Identify which cell holds the provided text, then report its (X, Y) central coordinate. 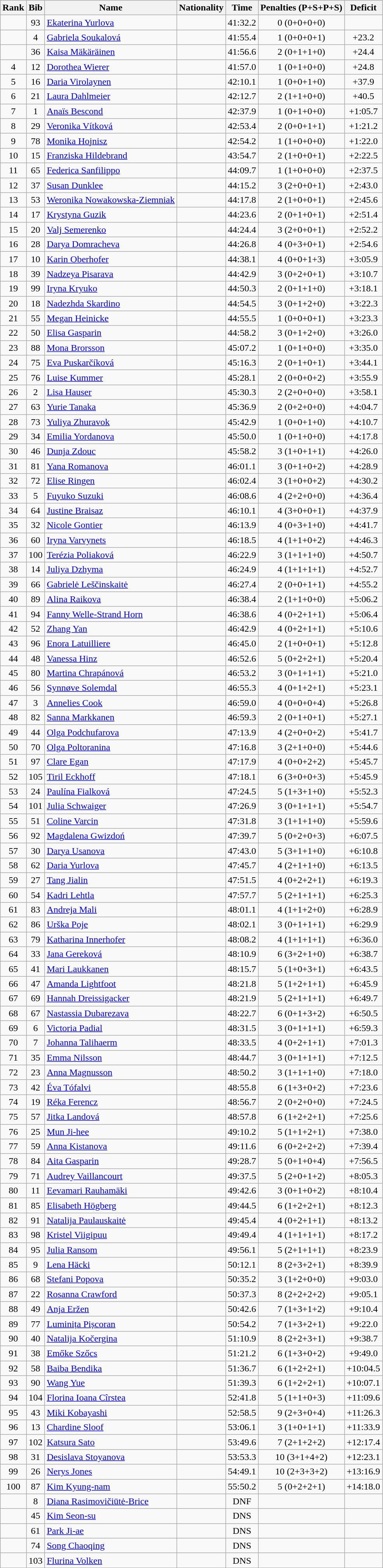
44:15.2 (242, 185)
Anaïs Bescond (111, 111)
+6:10.8 (364, 850)
Lisa Hauser (111, 392)
+6:50.5 (364, 1013)
4 (0+3+0+1) (301, 244)
49:44.5 (242, 1206)
+9:49.0 (364, 1353)
+6:45.9 (364, 984)
45:58.2 (242, 451)
+24.8 (364, 67)
+9:10.4 (364, 1309)
42:53.4 (242, 126)
Name (111, 8)
8 (2+2+2+2) (301, 1294)
42:12.7 (242, 96)
5 (1+3+1+0) (301, 791)
4 (1+1+0+2) (301, 540)
+4:17.8 (364, 437)
+5:06.2 (364, 599)
Jana Gereková (111, 954)
Darya Domracheva (111, 244)
Nicole Gontier (111, 525)
Victoria Padial (111, 1028)
41:32.2 (242, 23)
50:37.3 (242, 1294)
Emilia Yordanova (111, 437)
Krystyna Guzik (111, 215)
4 (3+0+0+1) (301, 510)
Terézia Poliaková (111, 555)
41:55.4 (242, 37)
Éva Tófalvi (111, 1087)
+5:59.6 (364, 821)
Veronika Vítková (111, 126)
4 (0+0+2+2) (301, 762)
+2:51.4 (364, 215)
2 (36, 392)
+5:54.7 (364, 806)
102 (36, 1442)
Aita Gasparin (111, 1161)
49:42.6 (242, 1191)
Kaisa Mäkäräinen (111, 52)
42:10.1 (242, 82)
+5:45.7 (364, 762)
Anna Magnusson (111, 1072)
Sanna Markkanen (111, 718)
6 (3+0+0+3) (301, 777)
46:55.3 (242, 688)
103 (36, 1560)
+5:20.4 (364, 659)
Urška Poje (111, 925)
Desislava Stoyanova (111, 1457)
Fuyuko Suzuki (111, 496)
Stefani Popova (111, 1279)
42:37.9 (242, 111)
Dorothea Wierer (111, 67)
+4:10.7 (364, 422)
Vanessa Hinz (111, 659)
48:21.9 (242, 998)
Yuliya Zhuravok (111, 422)
+5:10.6 (364, 629)
Ekaterina Yurlova (111, 23)
+4:28.9 (364, 466)
46:18.5 (242, 540)
47:17.9 (242, 762)
49:28.7 (242, 1161)
44:24.4 (242, 230)
+6:59.3 (364, 1028)
+4:55.2 (364, 584)
4 (2+2+0+0) (301, 496)
Katsura Sato (111, 1442)
4 (1+1+2+0) (301, 910)
44:17.8 (242, 200)
46:27.4 (242, 584)
3 (1+2+0+0) (301, 1279)
50:12.1 (242, 1265)
Julia Ransom (111, 1250)
49:37.5 (242, 1176)
Bib (36, 8)
Federica Sanfilippo (111, 170)
44:23.6 (242, 215)
Yana Romanova (111, 466)
+5:23.1 (364, 688)
DNF (242, 1501)
104 (36, 1398)
Jitka Landová (111, 1117)
+7:12.5 (364, 1058)
Elisa Gasparin (111, 333)
55:50.2 (242, 1486)
44:42.9 (242, 274)
48:56.7 (242, 1102)
46:24.9 (242, 570)
Alina Raikova (111, 599)
Amanda Lightfoot (111, 984)
Daria Virolaynen (111, 82)
Johanna Talihaerm (111, 1043)
45:36.9 (242, 407)
+24.4 (364, 52)
45:50.0 (242, 437)
+8:05.3 (364, 1176)
+4:37.9 (364, 510)
5 (1+1+2+1) (301, 1132)
49:45.4 (242, 1220)
Réka Ferencz (111, 1102)
Audrey Vaillancourt (111, 1176)
+4:36.4 (364, 496)
Nadzeya Pisarava (111, 274)
Megan Heinicke (111, 318)
+4:46.3 (364, 540)
+9:05.1 (364, 1294)
5 (1+0+3+1) (301, 969)
+8:39.9 (364, 1265)
+6:49.7 (364, 998)
Justine Braisaz (111, 510)
48:02.1 (242, 925)
4 (0+2+2+1) (301, 880)
Kim Kyung-nam (111, 1486)
+14:18.0 (364, 1486)
4 (2+1+1+0) (301, 865)
49:11.6 (242, 1146)
Luminița Pișcoran (111, 1324)
Natalija Paulauskaitė (111, 1220)
Chardine Sloof (111, 1427)
3 (2+1+0+0) (301, 747)
41:57.0 (242, 67)
48:22.7 (242, 1013)
+1:21.2 (364, 126)
Andreja Mali (111, 910)
Eva Puskarčíková (111, 362)
+3:05.9 (364, 259)
8 (2+3+2+1) (301, 1265)
5 (0+1+0+4) (301, 1161)
Emőke Szőcs (111, 1353)
Valj Semerenko (111, 230)
+1:22.0 (364, 141)
Luise Kummer (111, 377)
6 (0+1+3+2) (301, 1013)
Mona Brorsson (111, 348)
46:59.0 (242, 703)
47:13.9 (242, 732)
41:56.6 (242, 52)
+3:44.1 (364, 362)
+13:16.9 (364, 1472)
+4:30.2 (364, 481)
+7:39.4 (364, 1146)
4 (0+0+0+4) (301, 703)
45:16.3 (242, 362)
4 (0+0+1+3) (301, 259)
54:49.1 (242, 1472)
Song Chaoqing (111, 1545)
Hannah Dreissigacker (111, 998)
Yurie Tanaka (111, 407)
48:57.8 (242, 1117)
+6:28.9 (364, 910)
105 (36, 777)
+5:41.7 (364, 732)
7 (1+3+2+1) (301, 1324)
49:49.4 (242, 1235)
+3:35.0 (364, 348)
Elise Ringen (111, 481)
+3:55.9 (364, 377)
+7:24.5 (364, 1102)
Magdalena Gwizdoń (111, 836)
101 (36, 806)
Julia Schwaiger (111, 806)
Elisabeth Högberg (111, 1206)
Rosanna Crawford (111, 1294)
48:15.7 (242, 969)
47:31.8 (242, 821)
+7:23.6 (364, 1087)
2 (0+0+0+2) (301, 377)
49:10.2 (242, 1132)
Anna Kistanova (111, 1146)
Anja Eržen (111, 1309)
+7:18.0 (364, 1072)
53:06.1 (242, 1427)
Penalties (P+S+P+S) (301, 8)
Zhang Yan (111, 629)
7 (1+3+1+2) (301, 1309)
+3:23.3 (364, 318)
+8:17.2 (364, 1235)
46:53.2 (242, 673)
45:07.2 (242, 348)
Olga Poltoranina (111, 747)
+5:21.0 (364, 673)
47:43.0 (242, 850)
Kristel Viigipuu (111, 1235)
+8:12.3 (364, 1206)
Miki Kobayashi (111, 1413)
Mari Laukkanen (111, 969)
4 (0+3+1+0) (301, 525)
+2:54.6 (364, 244)
4 (0+1+2+1) (301, 688)
3 (36, 703)
+6:25.3 (364, 895)
46:10.1 (242, 510)
8 (2+2+3+1) (301, 1338)
+3:22.3 (364, 303)
+3:18.1 (364, 289)
45:28.1 (242, 377)
+6:38.7 (364, 954)
+11:26.3 (364, 1413)
+11:09.6 (364, 1398)
Laura Dahlmeier (111, 96)
3 (1+0+0+2) (301, 481)
+4:26.0 (364, 451)
+5:52.3 (364, 791)
+8:10.4 (364, 1191)
48:08.2 (242, 939)
+2:52.2 (364, 230)
+5:27.1 (364, 718)
+40.5 (364, 96)
46:38.6 (242, 614)
43:54.7 (242, 155)
+2:43.0 (364, 185)
48:01.1 (242, 910)
+6:36.0 (364, 939)
7 (2+1+2+2) (301, 1442)
45:30.3 (242, 392)
Eevamari Rauhamäki (111, 1191)
Natalija Kočergina (111, 1338)
+7:56.5 (364, 1161)
47:18.1 (242, 777)
+5:45.9 (364, 777)
Lena Häcki (111, 1265)
+2:37.5 (364, 170)
+37.9 (364, 82)
48:44.7 (242, 1058)
Nadezhda Skardino (111, 303)
+5:12.8 (364, 643)
Rank (13, 8)
+12:23.1 (364, 1457)
+5:06.4 (364, 614)
6 (0+2+2+2) (301, 1146)
50:35.2 (242, 1279)
Synnøve Solemdal (111, 688)
Nastassia Dubarezava (111, 1013)
47:16.8 (242, 747)
5 (2+0+1+2) (301, 1176)
49:56.1 (242, 1250)
Time (242, 8)
Olga Podchufarova (111, 732)
Iryna Kryuko (111, 289)
Coline Varcin (111, 821)
44:55.5 (242, 318)
50:54.2 (242, 1324)
+5:26.8 (364, 703)
Monika Hojnisz (111, 141)
Park Ji-ae (111, 1531)
46:22.9 (242, 555)
+2:45.6 (364, 200)
Tang Jialin (111, 880)
3 (0+2+0+1) (301, 274)
48:31.5 (242, 1028)
+23.2 (364, 37)
51:39.3 (242, 1383)
Dunja Zdouc (111, 451)
Annelies Cook (111, 703)
+12:17.4 (364, 1442)
53:53.3 (242, 1457)
45:42.9 (242, 422)
Enora Latuilliere (111, 643)
+4:52.7 (364, 570)
+5:44.6 (364, 747)
44:09.7 (242, 170)
52:41.8 (242, 1398)
+8:13.2 (364, 1220)
Iryna Varvynets (111, 540)
0 (0+0+0+0) (301, 23)
47:45.7 (242, 865)
48:33.5 (242, 1043)
48:50.2 (242, 1072)
+3:58.1 (364, 392)
47:51.5 (242, 880)
+10:04.5 (364, 1368)
Flurina Volken (111, 1560)
46:38.4 (242, 599)
Susan Dunklee (111, 185)
Kadri Lehtla (111, 895)
46:45.0 (242, 643)
+9:38.7 (364, 1338)
47:39.7 (242, 836)
Martina Chrapánová (111, 673)
+10:07.1 (364, 1383)
44:26.8 (242, 244)
Gabriela Soukalová (111, 37)
51:36.7 (242, 1368)
5 (1+2+1+1) (301, 984)
44:38.1 (242, 259)
+11:33.9 (364, 1427)
48:21.8 (242, 984)
46:42.9 (242, 629)
46:13.9 (242, 525)
Clare Egan (111, 762)
Katharina Innerhofer (111, 939)
Weronika Nowakowska-Ziemniak (111, 200)
Deficit (364, 8)
+9:22.0 (364, 1324)
+4:41.7 (364, 525)
+3:10.7 (364, 274)
47:26.9 (242, 806)
46:02.4 (242, 481)
44:54.5 (242, 303)
Daria Yurlova (111, 865)
+7:38.0 (364, 1132)
Wang Yue (111, 1383)
46:08.6 (242, 496)
42:54.2 (242, 141)
52:58.5 (242, 1413)
1 (36, 111)
Fanny Welle-Strand Horn (111, 614)
Gabrielė Leščinskaitė (111, 584)
+2:22.5 (364, 155)
47:57.7 (242, 895)
+9:03.0 (364, 1279)
+6:07.5 (364, 836)
44:58.2 (242, 333)
6 (3+2+1+0) (301, 954)
Mun Ji-hee (111, 1132)
Diana Rasimovičiūtė-Brice (111, 1501)
44:50.3 (242, 289)
2 (2+0+0+0) (301, 392)
9 (2+3+0+4) (301, 1413)
5 (3+1+1+0) (301, 850)
+4:50.7 (364, 555)
Nationality (201, 8)
51:10.9 (242, 1338)
46:01.1 (242, 466)
+4:04.7 (364, 407)
Nerys Jones (111, 1472)
50:42.6 (242, 1309)
Baiba Bendika (111, 1368)
4 (2+0+0+2) (301, 732)
10 (2+3+3+2) (301, 1472)
48:55.8 (242, 1087)
10 (3+1+4+2) (301, 1457)
+3:26.0 (364, 333)
+7:25.6 (364, 1117)
Kim Seon-su (111, 1516)
Emma Nilsson (111, 1058)
46:52.6 (242, 659)
Darya Usanova (111, 850)
+6:19.3 (364, 880)
48:10.9 (242, 954)
+6:43.5 (364, 969)
+8:23.9 (364, 1250)
47:24.5 (242, 791)
5 (1+1+0+3) (301, 1398)
+6:29.9 (364, 925)
+1:05.7 (364, 111)
Florina Ioana Cîrstea (111, 1398)
+6:13.5 (364, 865)
5 (0+2+0+3) (301, 836)
Karin Oberhofer (111, 259)
+7:01.3 (364, 1043)
51:21.2 (242, 1353)
Juliya Dzhyma (111, 570)
Franziska Hildebrand (111, 155)
Tiril Eckhoff (111, 777)
53:49.6 (242, 1442)
Paulína Fialková (111, 791)
46:59.3 (242, 718)
